Return [X, Y] of the center of cell containing provided text 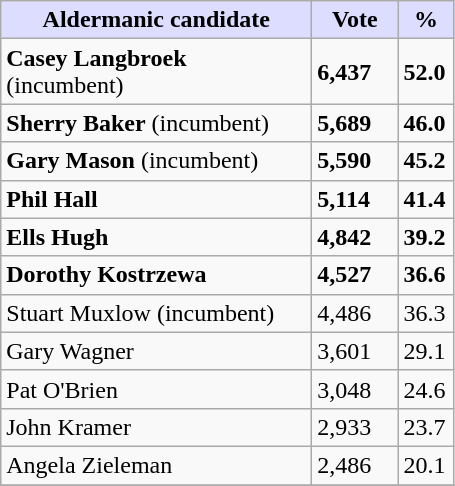
29.1 [426, 351]
Angela Zieleman [156, 465]
4,842 [355, 237]
5,590 [355, 161]
Dorothy Kostrzewa [156, 275]
2,933 [355, 427]
Phil Hall [156, 199]
Sherry Baker (incumbent) [156, 123]
John Kramer [156, 427]
Casey Langbroek (incumbent) [156, 72]
46.0 [426, 123]
23.7 [426, 427]
Stuart Muxlow (incumbent) [156, 313]
6,437 [355, 72]
39.2 [426, 237]
Aldermanic candidate [156, 20]
Gary Wagner [156, 351]
41.4 [426, 199]
4,486 [355, 313]
% [426, 20]
45.2 [426, 161]
Ells Hugh [156, 237]
Gary Mason (incumbent) [156, 161]
24.6 [426, 389]
52.0 [426, 72]
3,048 [355, 389]
5,114 [355, 199]
Pat O'Brien [156, 389]
5,689 [355, 123]
36.6 [426, 275]
3,601 [355, 351]
Vote [355, 20]
4,527 [355, 275]
36.3 [426, 313]
2,486 [355, 465]
20.1 [426, 465]
